Locate the cell with the specified text and output its (x, y) center coordinate. 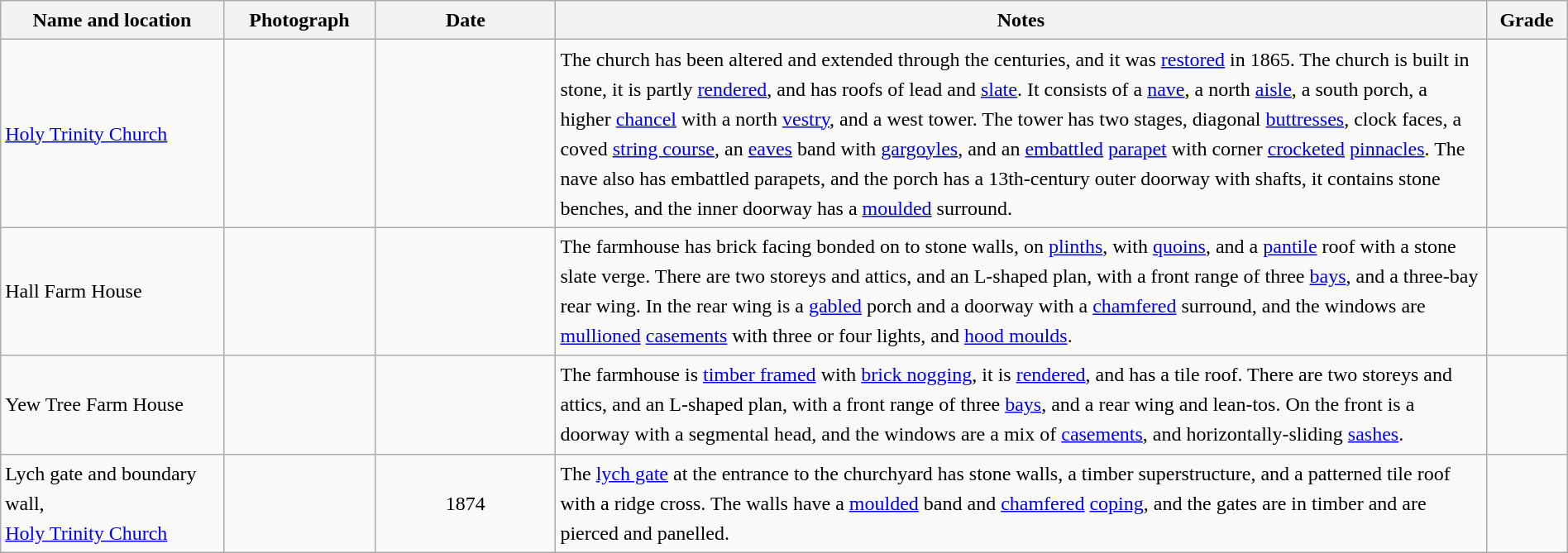
Yew Tree Farm House (112, 405)
Holy Trinity Church (112, 134)
Date (466, 20)
Hall Farm House (112, 291)
1874 (466, 503)
Notes (1021, 20)
Name and location (112, 20)
Lych gate and boundary wall,Holy Trinity Church (112, 503)
Photograph (299, 20)
Grade (1527, 20)
